For the text-containing cell, return its midpoint in (x, y) coordinate format. 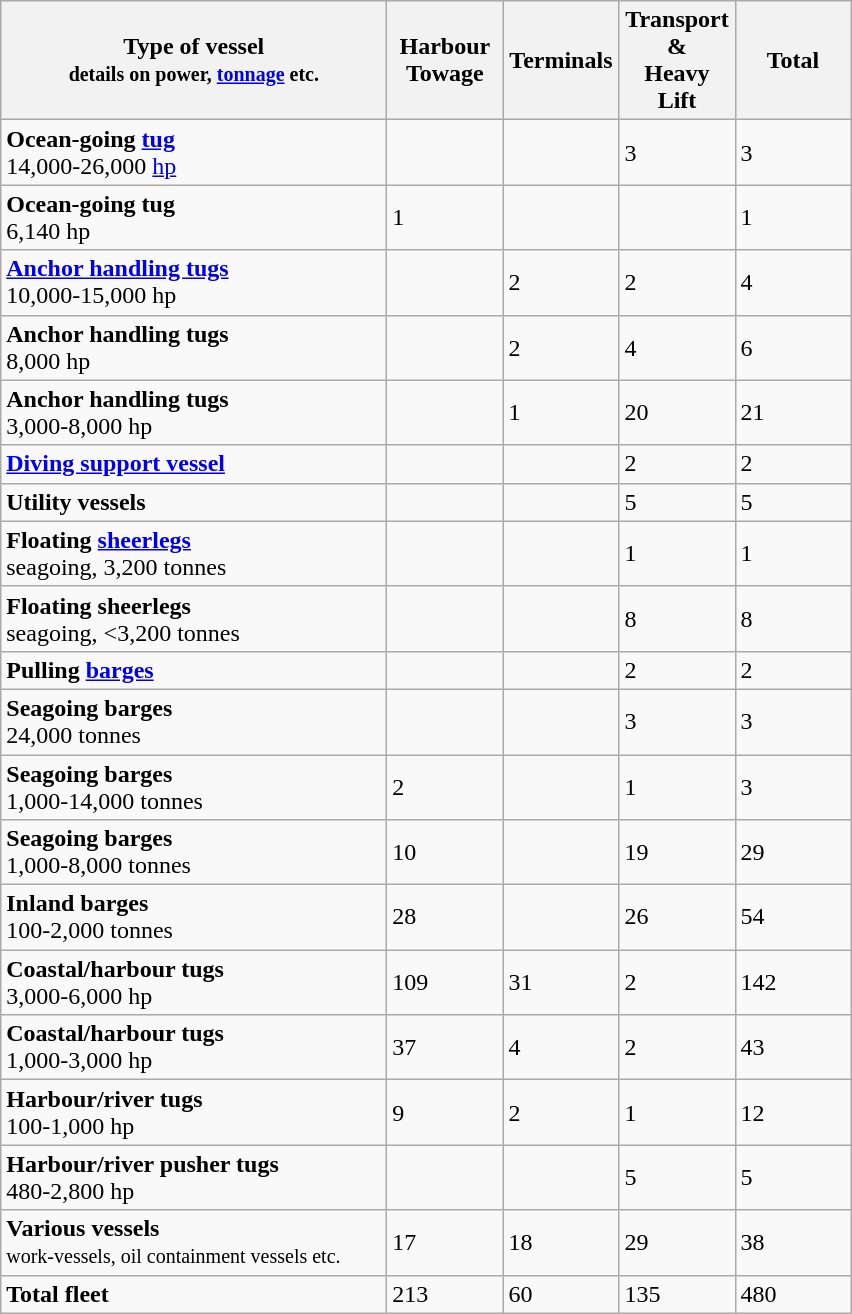
Total fleet (194, 1294)
Harbour/river pusher tugs480-2,800 hp (194, 1178)
Anchor handling tugs3,000-8,000 hp (194, 412)
Floating sheerlegsseagoing, <3,200 tonnes (194, 618)
21 (793, 412)
37 (445, 1048)
31 (561, 982)
6 (793, 348)
17 (445, 1242)
26 (677, 918)
135 (677, 1294)
Pulling barges (194, 670)
109 (445, 982)
Harbour/river tugs100-1,000 hp (194, 1112)
60 (561, 1294)
Ocean-going tug14,000-26,000 hp (194, 152)
Seagoing barges1,000-14,000 tonnes (194, 786)
Seagoing barges1,000-8,000 tonnes (194, 852)
Inland barges100-2,000 tonnes (194, 918)
Anchor handling tugs10,000-15,000 hp (194, 282)
Coastal/harbour tugs3,000-6,000 hp (194, 982)
Terminals (561, 60)
Transport & Heavy Lift (677, 60)
10 (445, 852)
Utility vessels (194, 502)
480 (793, 1294)
Anchor handling tugs8,000 hp (194, 348)
9 (445, 1112)
12 (793, 1112)
20 (677, 412)
Ocean-going tug6,140 hp (194, 218)
54 (793, 918)
Coastal/harbour tugs1,000-3,000 hp (194, 1048)
Harbour Towage (445, 60)
18 (561, 1242)
142 (793, 982)
43 (793, 1048)
28 (445, 918)
213 (445, 1294)
Diving support vessel (194, 464)
Floating sheerlegsseagoing, 3,200 tonnes (194, 554)
19 (677, 852)
Total (793, 60)
Type of vesseldetails on power, tonnage etc. (194, 60)
38 (793, 1242)
Seagoing barges24,000 tonnes (194, 722)
Various vesselswork-vessels, oil containment vessels etc. (194, 1242)
